Determine the [X, Y] coordinate at the center of the cell enclosing the given text.  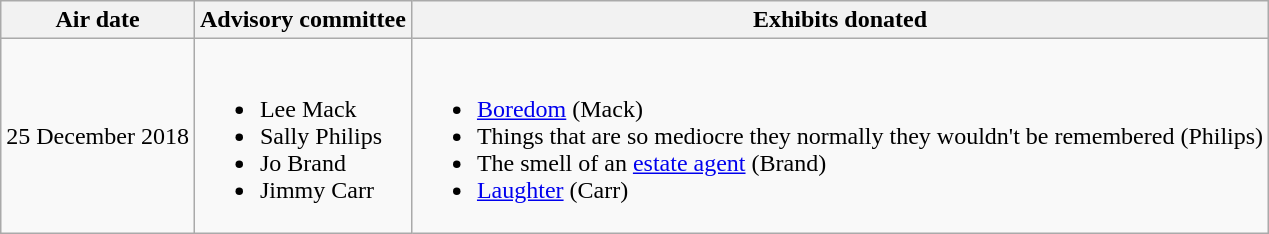
Lee MackSally PhilipsJo BrandJimmy Carr [302, 136]
25 December 2018 [98, 136]
Advisory committee [302, 20]
Air date [98, 20]
Boredom (Mack)Things that are so mediocre they normally they wouldn't be remembered (Philips)The smell of an estate agent (Brand)Laughter (Carr) [840, 136]
Exhibits donated [840, 20]
